Pinpoint the cell where the given text exists, returning its (x, y) midpoint coordinate. 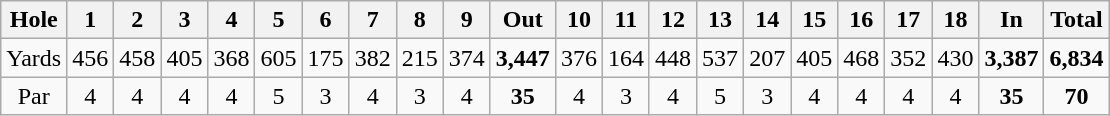
164 (626, 58)
17 (908, 20)
430 (956, 58)
8 (420, 20)
Total (1076, 20)
9 (466, 20)
16 (862, 20)
Par (34, 96)
456 (90, 58)
Yards (34, 58)
11 (626, 20)
215 (420, 58)
13 (720, 20)
18 (956, 20)
70 (1076, 96)
1 (90, 20)
Hole (34, 20)
3,447 (522, 58)
537 (720, 58)
368 (232, 58)
374 (466, 58)
12 (672, 20)
468 (862, 58)
3,387 (1012, 58)
458 (138, 58)
605 (278, 58)
448 (672, 58)
7 (372, 20)
15 (814, 20)
2 (138, 20)
6 (326, 20)
207 (768, 58)
382 (372, 58)
6,834 (1076, 58)
175 (326, 58)
10 (578, 20)
In (1012, 20)
14 (768, 20)
352 (908, 58)
376 (578, 58)
Out (522, 20)
